Find where the given text appears and provide that cell's center as (X, Y) coordinate. 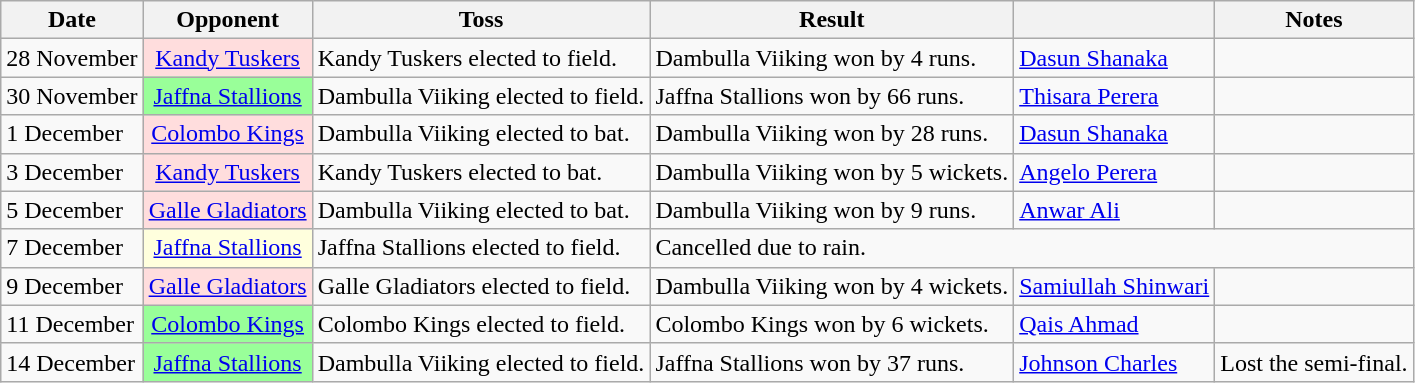
30 November (72, 96)
Kandy Tuskers elected to field. (481, 58)
1 December (72, 134)
Johnson Charles (1114, 362)
Thisara Perera (1114, 96)
Angelo Perera (1114, 172)
Notes (1314, 20)
14 December (72, 362)
Opponent (228, 20)
5 December (72, 210)
Lost the semi-final. (1314, 362)
Galle Gladiators elected to field. (481, 286)
Colombo Kings won by 6 wickets. (832, 324)
Anwar Ali (1114, 210)
Qais Ahmad (1114, 324)
Cancelled due to rain. (1032, 248)
Result (832, 20)
Samiullah Shinwari (1114, 286)
Dambulla Viiking won by 9 runs. (832, 210)
Colombo Kings elected to field. (481, 324)
7 December (72, 248)
Kandy Tuskers elected to bat. (481, 172)
Toss (481, 20)
Dambulla Viiking won by 4 wickets. (832, 286)
Jaffna Stallions won by 66 runs. (832, 96)
9 December (72, 286)
3 December (72, 172)
Jaffna Stallions won by 37 runs. (832, 362)
Jaffna Stallions elected to field. (481, 248)
28 November (72, 58)
Date (72, 20)
11 December (72, 324)
Dambulla Viiking won by 5 wickets. (832, 172)
Dambulla Viiking won by 4 runs. (832, 58)
Dambulla Viiking won by 28 runs. (832, 134)
